For the text-containing cell, return its midpoint in (X, Y) coordinate format. 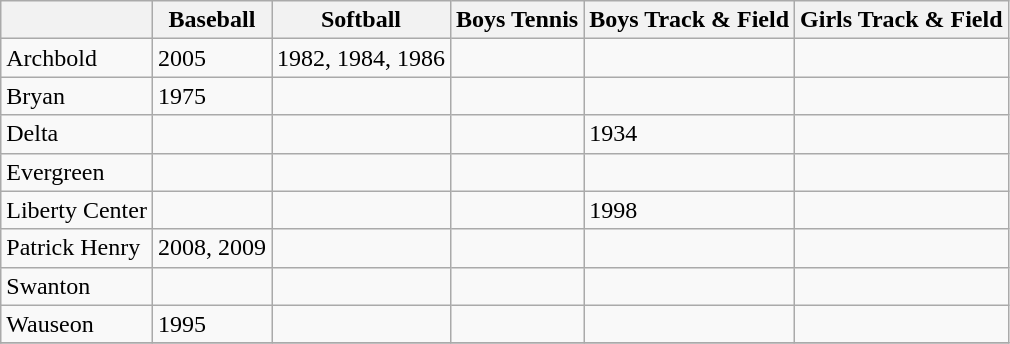
1975 (212, 96)
2008, 2009 (212, 248)
Wauseon (77, 324)
Boys Track & Field (690, 20)
Swanton (77, 286)
Girls Track & Field (902, 20)
1982, 1984, 1986 (362, 58)
Delta (77, 134)
1995 (212, 324)
Bryan (77, 96)
2005 (212, 58)
Evergreen (77, 172)
Liberty Center (77, 210)
1934 (690, 134)
Baseball (212, 20)
Patrick Henry (77, 248)
Archbold (77, 58)
Boys Tennis (518, 20)
Softball (362, 20)
1998 (690, 210)
